Extract the (X, Y) coordinate from the center of the cell holding the provided text.  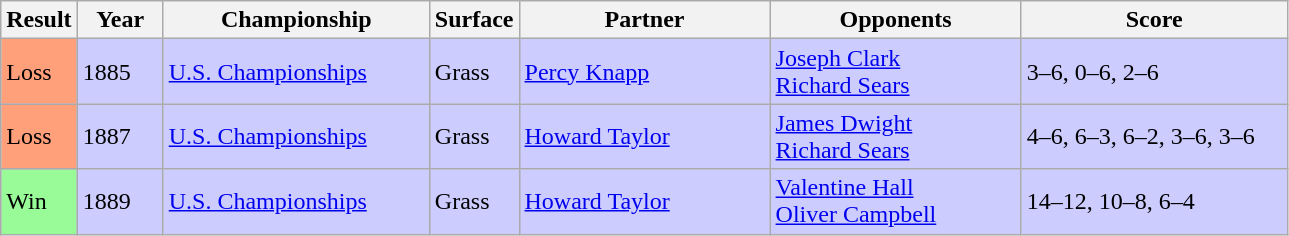
1885 (120, 72)
Win (39, 202)
Championship (296, 20)
Percy Knapp (644, 72)
4–6, 6–3, 6–2, 3–6, 3–6 (1154, 136)
Score (1154, 20)
Surface (474, 20)
1887 (120, 136)
Year (120, 20)
3–6, 0–6, 2–6 (1154, 72)
Opponents (896, 20)
Result (39, 20)
Joseph Clark Richard Sears (896, 72)
Partner (644, 20)
1889 (120, 202)
Valentine Hall Oliver Campbell (896, 202)
14–12, 10–8, 6–4 (1154, 202)
James Dwight Richard Sears (896, 136)
